Capture the cell that displays the provided text and extract its (x, y) central coordinate. 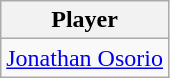
Player (85, 20)
Jonathan Osorio (85, 58)
